Find where the given text appears and provide that cell's center as (x, y) coordinate. 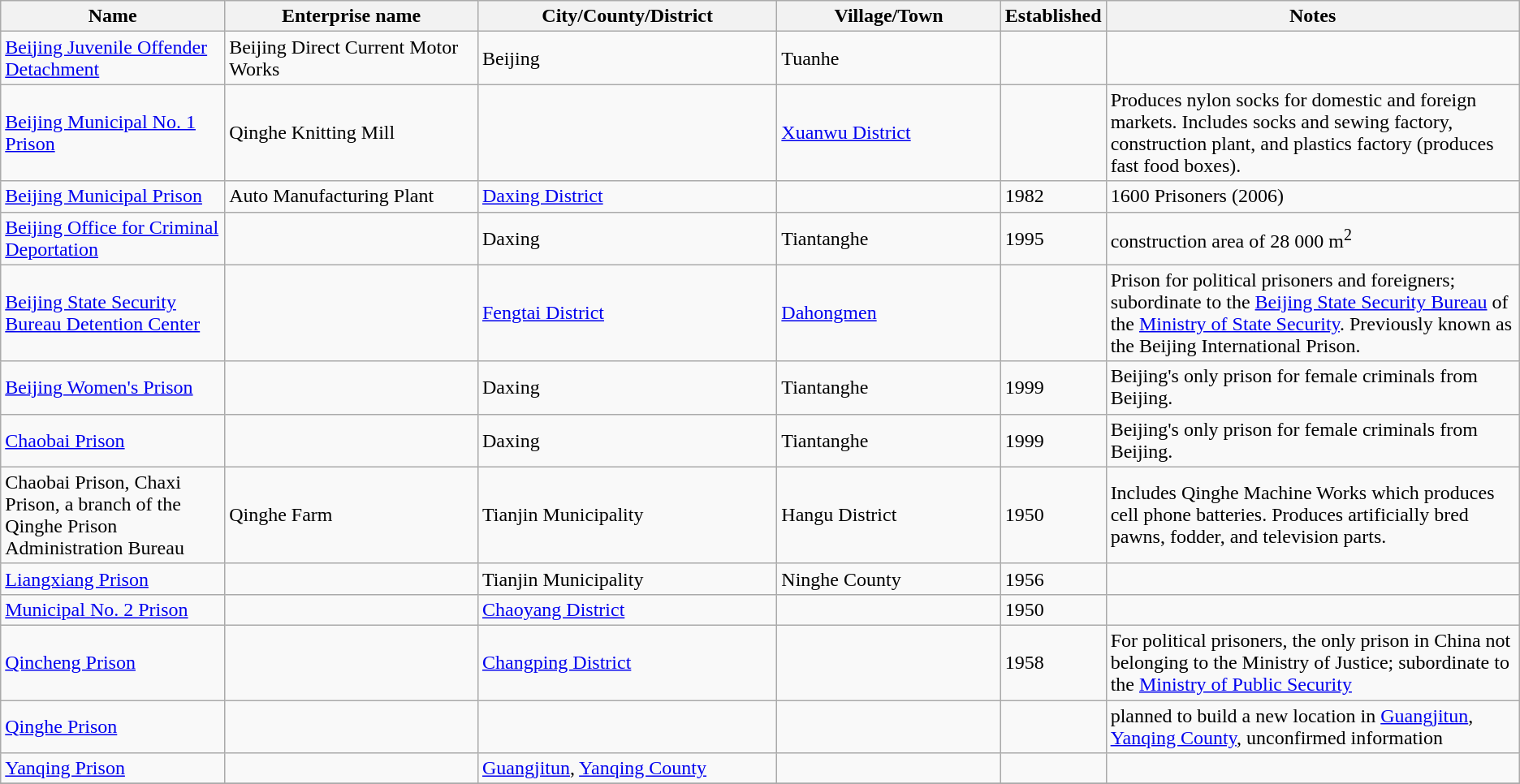
Qinghe Knitting Mill (352, 133)
Tuanhe (888, 58)
Guangjitun, Yanqing County (627, 769)
Qinghe Farm (352, 515)
Beijing Direct Current Motor Works (352, 58)
Liangxiang Prison (113, 579)
construction area of 28 000 m2 (1312, 239)
1982 (1053, 196)
For political prisoners, the only prison in China not belonging to the Ministry of Justice; subordinate to the Ministry of Public Security (1312, 662)
Beijing Municipal No. 1 Prison (113, 133)
1958 (1053, 662)
Beijing State Security Bureau Detention Center (113, 313)
Chaobai Prison, Chaxi Prison, a branch of the Qinghe Prison Administration Bureau (113, 515)
Changping District (627, 662)
1956 (1053, 579)
Beijing (627, 58)
Enterprise name (352, 16)
Qinghe Prison (113, 726)
Village/Town (888, 16)
Auto Manufacturing Plant (352, 196)
Hangu District (888, 515)
Beijing Juvenile Offender Detachment (113, 58)
Qincheng Prison (113, 662)
Municipal No. 2 Prison (113, 610)
Yanqing Prison (113, 769)
Beijing Office for Criminal Deportation (113, 239)
Notes (1312, 16)
Ninghe County (888, 579)
Chaoyang District (627, 610)
Xuanwu District (888, 133)
Chaobai Prison (113, 440)
1600 Prisoners (2006) (1312, 196)
planned to build a new location in Guangjitun, Yanqing County, unconfirmed information (1312, 726)
Beijing Municipal Prison (113, 196)
1995 (1053, 239)
Established (1053, 16)
Dahongmen (888, 313)
Daxing District (627, 196)
Fengtai District (627, 313)
Includes Qinghe Machine Works which produces cell phone batteries. Produces artificially bred pawns, fodder, and television parts. (1312, 515)
City/County/District (627, 16)
Name (113, 16)
Beijing Women's Prison (113, 388)
